Return [x, y] of the center of cell containing provided text 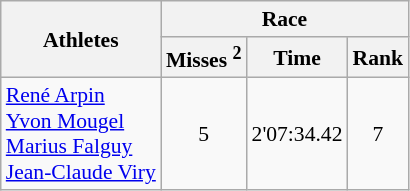
5 [204, 134]
Athletes [81, 40]
2'07:34.42 [298, 134]
Misses 2 [204, 58]
René ArpinYvon MougelMarius FalguyJean-Claude Viry [81, 134]
Race [284, 19]
Time [298, 58]
7 [378, 134]
Rank [378, 58]
